From the cell containing the given text, extract its center point as [X, Y] coordinate. 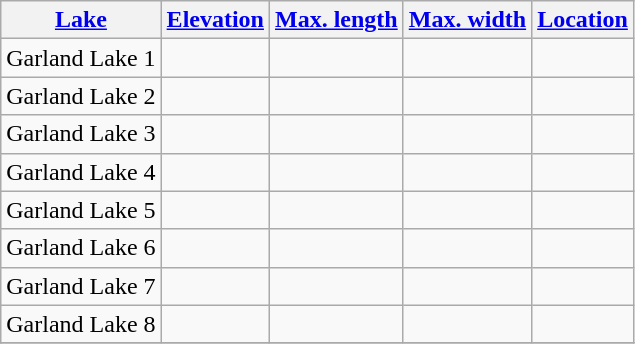
Garland Lake 6 [81, 248]
Garland Lake 5 [81, 210]
Garland Lake 7 [81, 286]
Max. length [336, 20]
Garland Lake 3 [81, 134]
Garland Lake 8 [81, 324]
Lake [81, 20]
Max. width [467, 20]
Location [583, 20]
Garland Lake 4 [81, 172]
Elevation [215, 20]
Garland Lake 1 [81, 58]
Garland Lake 2 [81, 96]
